Extract the [X, Y] coordinate from the center of the cell holding the provided text.  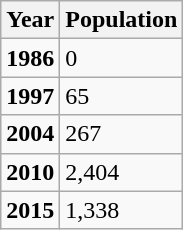
0 [122, 58]
1997 [30, 96]
1986 [30, 58]
Year [30, 20]
2,404 [122, 172]
Population [122, 20]
2004 [30, 134]
2015 [30, 210]
1,338 [122, 210]
2010 [30, 172]
267 [122, 134]
65 [122, 96]
